Return the [x, y] coordinate for the center point of the cell that contains the specified text.  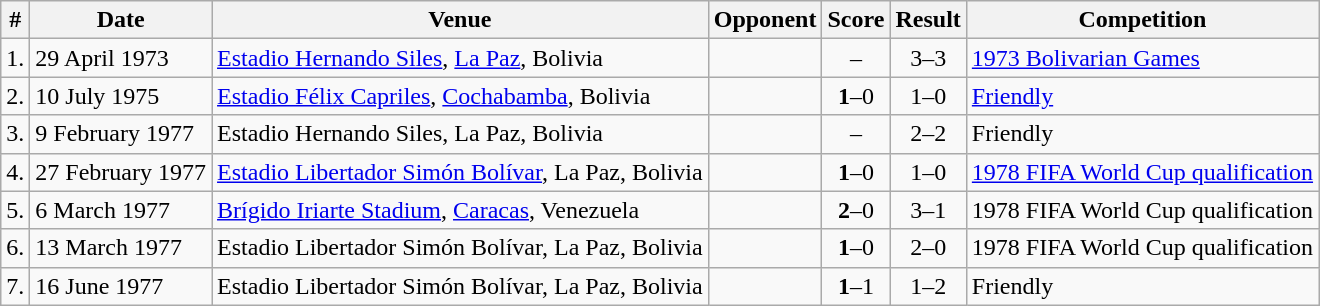
Date [121, 20]
6. [16, 248]
Result [928, 20]
1. [16, 58]
4. [16, 172]
27 February 1977 [121, 172]
16 June 1977 [121, 286]
3. [16, 134]
6 March 1977 [121, 210]
Opponent [765, 20]
2. [16, 96]
1–1 [856, 286]
3–3 [928, 58]
7. [16, 286]
5. [16, 210]
29 April 1973 [121, 58]
10 July 1975 [121, 96]
Venue [460, 20]
1973 Bolivarian Games [1142, 58]
Estadio Félix Capriles, Cochabamba, Bolivia [460, 96]
9 February 1977 [121, 134]
# [16, 20]
Competition [1142, 20]
3–1 [928, 210]
Brígido Iriarte Stadium, Caracas, Venezuela [460, 210]
Score [856, 20]
1–2 [928, 286]
2–2 [928, 134]
13 March 1977 [121, 248]
